Search for the cell housing the specified text and yield its [X, Y] center coordinate. 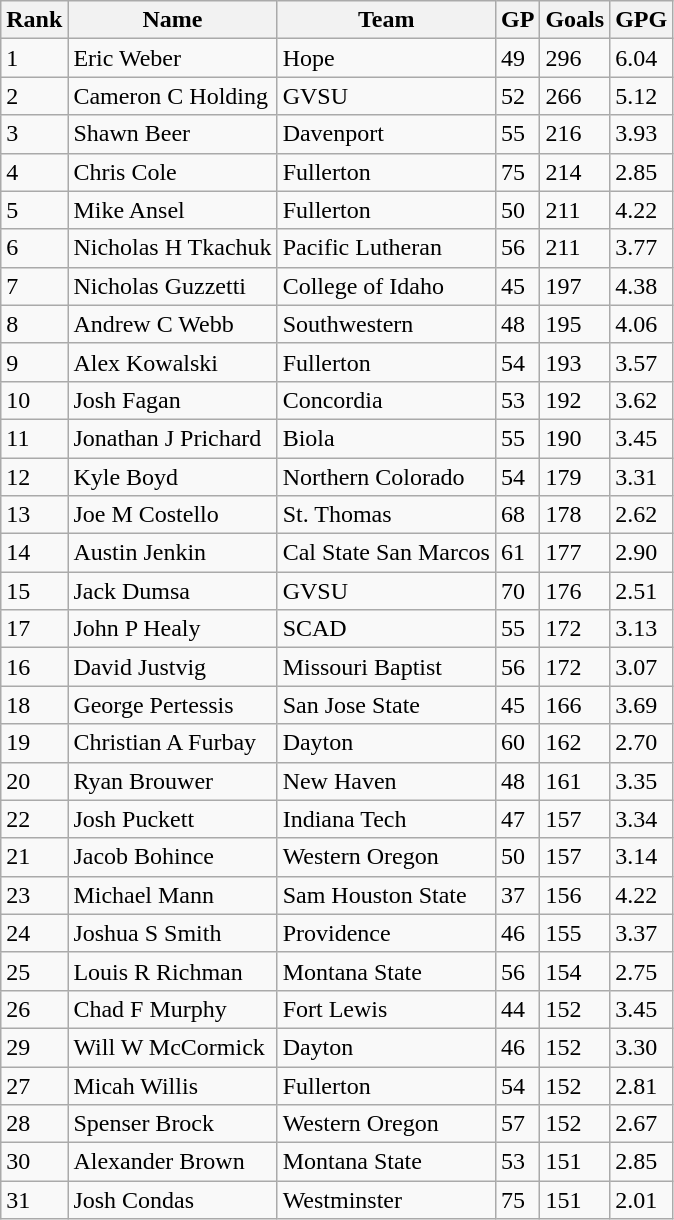
19 [34, 743]
Cameron C Holding [172, 96]
Rank [34, 20]
16 [34, 667]
2.51 [642, 591]
Jacob Bohince [172, 857]
37 [517, 895]
Fort Lewis [386, 1009]
11 [34, 438]
162 [575, 743]
61 [517, 553]
20 [34, 781]
23 [34, 895]
Joshua S Smith [172, 933]
30 [34, 1162]
27 [34, 1085]
Shawn Beer [172, 134]
3.57 [642, 362]
21 [34, 857]
Southwestern [386, 324]
296 [575, 58]
Indiana Tech [386, 819]
3.34 [642, 819]
68 [517, 515]
Micah Willis [172, 1085]
3.69 [642, 705]
GP [517, 20]
24 [34, 933]
2 [34, 96]
Joe M Costello [172, 515]
Michael Mann [172, 895]
George Pertessis [172, 705]
New Haven [386, 781]
Austin Jenkin [172, 553]
Missouri Baptist [386, 667]
Will W McCormick [172, 1047]
3.31 [642, 477]
Nicholas H Tkachuk [172, 248]
3.77 [642, 248]
7 [34, 286]
156 [575, 895]
6.04 [642, 58]
52 [517, 96]
Cal State San Marcos [386, 553]
Christian A Furbay [172, 743]
Hope [386, 58]
Providence [386, 933]
Jonathan J Prichard [172, 438]
178 [575, 515]
Team [386, 20]
166 [575, 705]
Kyle Boyd [172, 477]
4.38 [642, 286]
Nicholas Guzzetti [172, 286]
Davenport [386, 134]
2.62 [642, 515]
13 [34, 515]
5 [34, 210]
29 [34, 1047]
College of Idaho [386, 286]
Concordia [386, 400]
Andrew C Webb [172, 324]
26 [34, 1009]
155 [575, 933]
GPG [642, 20]
216 [575, 134]
31 [34, 1200]
3.37 [642, 933]
14 [34, 553]
3.13 [642, 629]
177 [575, 553]
266 [575, 96]
Eric Weber [172, 58]
192 [575, 400]
Name [172, 20]
3.35 [642, 781]
David Justvig [172, 667]
8 [34, 324]
John P Healy [172, 629]
Pacific Lutheran [386, 248]
12 [34, 477]
2.01 [642, 1200]
3.30 [642, 1047]
2.67 [642, 1124]
28 [34, 1124]
Jack Dumsa [172, 591]
Spenser Brock [172, 1124]
25 [34, 971]
22 [34, 819]
195 [575, 324]
5.12 [642, 96]
4.06 [642, 324]
2.90 [642, 553]
Chris Cole [172, 172]
15 [34, 591]
10 [34, 400]
3.93 [642, 134]
3.62 [642, 400]
Goals [575, 20]
154 [575, 971]
1 [34, 58]
Ryan Brouwer [172, 781]
4 [34, 172]
Northern Colorado [386, 477]
2.70 [642, 743]
193 [575, 362]
44 [517, 1009]
Louis R Richman [172, 971]
SCAD [386, 629]
Mike Ansel [172, 210]
2.81 [642, 1085]
Josh Condas [172, 1200]
179 [575, 477]
9 [34, 362]
Alexander Brown [172, 1162]
San Jose State [386, 705]
Sam Houston State [386, 895]
3.07 [642, 667]
Josh Fagan [172, 400]
6 [34, 248]
214 [575, 172]
Chad F Murphy [172, 1009]
161 [575, 781]
47 [517, 819]
17 [34, 629]
176 [575, 591]
18 [34, 705]
Westminster [386, 1200]
60 [517, 743]
190 [575, 438]
57 [517, 1124]
197 [575, 286]
Alex Kowalski [172, 362]
3.14 [642, 857]
49 [517, 58]
2.75 [642, 971]
70 [517, 591]
3 [34, 134]
Biola [386, 438]
Josh Puckett [172, 819]
St. Thomas [386, 515]
